Pinpoint the cell where the given text exists, returning its [x, y] midpoint coordinate. 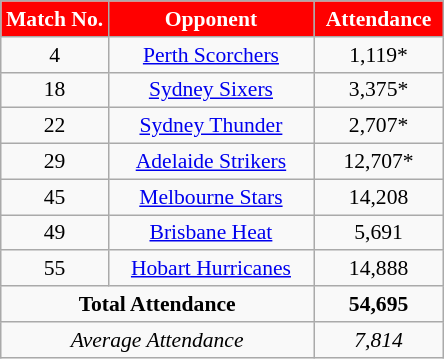
18 [55, 90]
Hobart Hurricanes [210, 269]
Total Attendance [158, 304]
Opponent [210, 19]
22 [55, 126]
7,814 [379, 340]
14,208 [379, 197]
12,707* [379, 162]
Attendance [379, 19]
Match No. [55, 19]
3,375* [379, 90]
49 [55, 233]
45 [55, 197]
5,691 [379, 233]
29 [55, 162]
1,119* [379, 55]
4 [55, 55]
Perth Scorchers [210, 55]
Adelaide Strikers [210, 162]
2,707* [379, 126]
55 [55, 269]
Melbourne Stars [210, 197]
Average Attendance [158, 340]
54,695 [379, 304]
Sydney Thunder [210, 126]
14,888 [379, 269]
Brisbane Heat [210, 233]
Sydney Sixers [210, 90]
